From the cell containing the given text, extract its center point as (X, Y) coordinate. 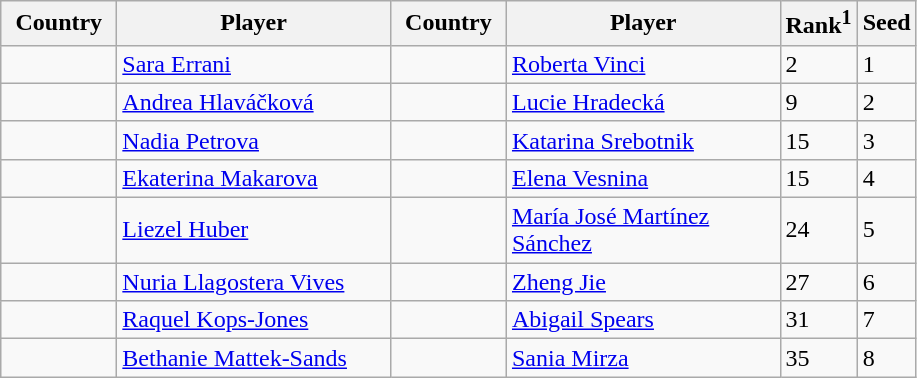
27 (818, 282)
Sania Mirza (643, 358)
Bethanie Mattek-Sands (254, 358)
3 (886, 140)
31 (818, 320)
24 (818, 230)
Liezel Huber (254, 230)
Zheng Jie (643, 282)
Ekaterina Makarova (254, 178)
Nuria Llagostera Vives (254, 282)
Seed (886, 24)
Lucie Hradecká (643, 102)
Katarina Srebotnik (643, 140)
Elena Vesnina (643, 178)
Nadia Petrova (254, 140)
8 (886, 358)
María José Martínez Sánchez (643, 230)
Abigail Spears (643, 320)
35 (818, 358)
6 (886, 282)
Andrea Hlaváčková (254, 102)
Raquel Kops-Jones (254, 320)
Sara Errani (254, 64)
4 (886, 178)
7 (886, 320)
5 (886, 230)
Rank1 (818, 24)
Roberta Vinci (643, 64)
1 (886, 64)
9 (818, 102)
